Return the (x, y) coordinate for the center point of the cell that contains the specified text.  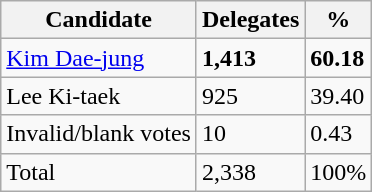
Invalid/blank votes (99, 134)
10 (250, 134)
60.18 (338, 58)
Lee Ki-taek (99, 96)
39.40 (338, 96)
Candidate (99, 20)
% (338, 20)
Total (99, 172)
925 (250, 96)
Delegates (250, 20)
Kim Dae-jung (99, 58)
100% (338, 172)
0.43 (338, 134)
2,338 (250, 172)
1,413 (250, 58)
